Search for the cell housing the specified text and yield its (x, y) center coordinate. 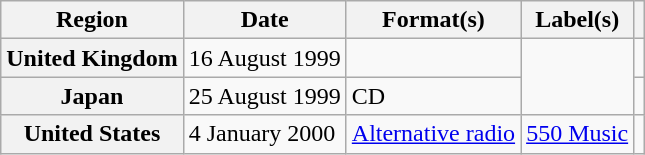
United States (92, 134)
Label(s) (578, 20)
CD (433, 96)
550 Music (578, 134)
Alternative radio (433, 134)
Format(s) (433, 20)
4 January 2000 (264, 134)
Date (264, 20)
16 August 1999 (264, 58)
United Kingdom (92, 58)
Region (92, 20)
25 August 1999 (264, 96)
Japan (92, 96)
